Scan for the cell matching the given text and deliver its (X, Y) coordinate at center. 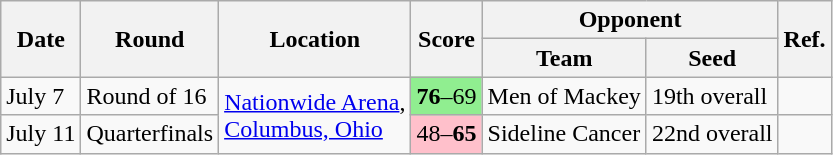
19th overall (712, 96)
Nationwide Arena,Columbus, Ohio (315, 115)
Men of Mackey (564, 96)
Seed (712, 58)
Location (315, 39)
Ref. (804, 39)
76–69 (446, 96)
July 7 (41, 96)
Team (564, 58)
July 11 (41, 134)
Round (150, 39)
Quarterfinals (150, 134)
22nd overall (712, 134)
Date (41, 39)
48–65 (446, 134)
Round of 16 (150, 96)
Opponent (630, 20)
Sideline Cancer (564, 134)
Score (446, 39)
